Provide the [X, Y] coordinate of the cell's center where the given text is located.  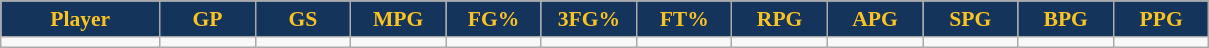
SPG [970, 19]
3FG% [588, 19]
GS [302, 19]
MPG [398, 19]
FT% [684, 19]
Player [80, 19]
APG [874, 19]
BPG [1066, 19]
GP [208, 19]
FG% [494, 19]
PPG [1161, 19]
RPG [780, 19]
